From the cell containing the given text, extract its center point as (X, Y) coordinate. 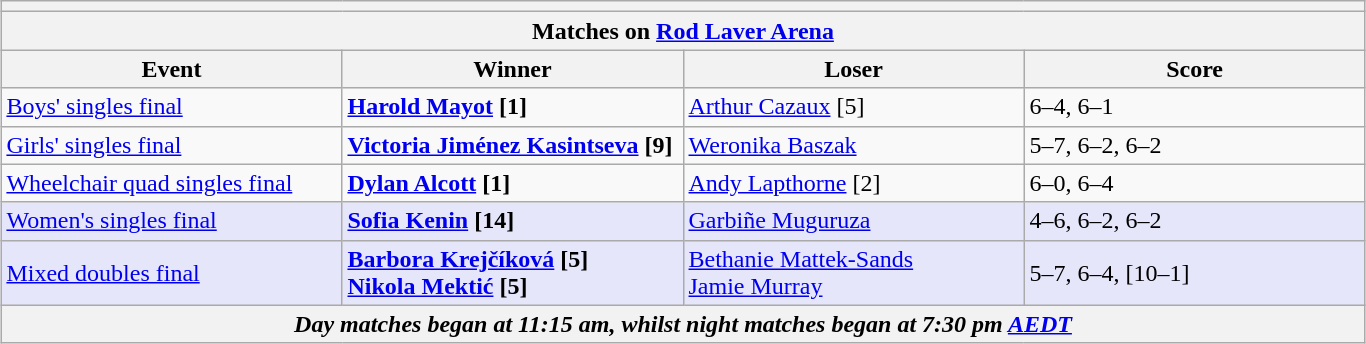
Harold Mayot [1] (512, 107)
6–0, 6–4 (1194, 183)
5–7, 6–2, 6–2 (1194, 145)
6–4, 6–1 (1194, 107)
Winner (512, 69)
Mixed doubles final (172, 272)
Andy Lapthorne [2] (854, 183)
Sofia Kenin [14] (512, 221)
4–6, 6–2, 6–2 (1194, 221)
Girls' singles final (172, 145)
Wheelchair quad singles final (172, 183)
Arthur Cazaux [5] (854, 107)
Matches on Rod Laver Arena (683, 31)
Score (1194, 69)
Loser (854, 69)
Garbiñe Muguruza (854, 221)
Victoria Jiménez Kasintseva [9] (512, 145)
Day matches began at 11:15 am, whilst night matches began at 7:30 pm AEDT (683, 324)
Dylan Alcott [1] (512, 183)
Event (172, 69)
Barbora Krejčíková [5] Nikola Mektić [5] (512, 272)
Weronika Baszak (854, 145)
Boys' singles final (172, 107)
5–7, 6–4, [10–1] (1194, 272)
Women's singles final (172, 221)
Bethanie Mattek-Sands Jamie Murray (854, 272)
